Capture the cell that displays the provided text and extract its (X, Y) central coordinate. 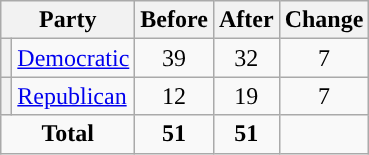
32 (246, 58)
Total (68, 134)
Republican (74, 96)
After (246, 20)
39 (174, 58)
Before (174, 20)
12 (174, 96)
Democratic (74, 58)
Change (324, 20)
Party (68, 20)
19 (246, 96)
